Locate the cell with the specified text and output its (X, Y) center coordinate. 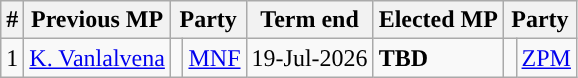
# (12, 20)
Previous MP (98, 20)
K. Vanlalvena (98, 58)
1 (12, 58)
19-Jul-2026 (310, 58)
ZPM (546, 58)
Elected MP (438, 20)
Term end (310, 20)
TBD (438, 58)
MNF (214, 58)
